Return the [X, Y] coordinate for the center point of the cell that contains the specified text.  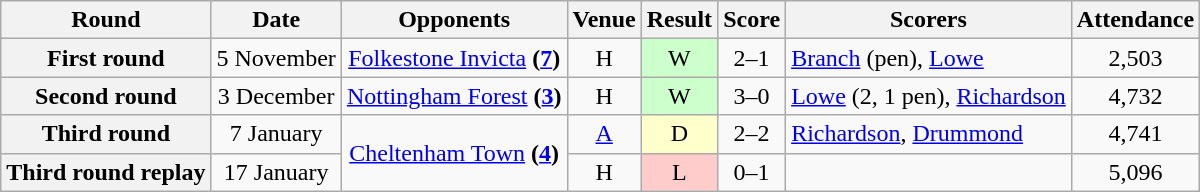
2–1 [752, 58]
4,741 [1135, 134]
Round [106, 20]
Opponents [454, 20]
Nottingham Forest (3) [454, 96]
Branch (pen), Lowe [929, 58]
Scorers [929, 20]
Cheltenham Town (4) [454, 153]
Attendance [1135, 20]
Score [752, 20]
7 January [276, 134]
Result [679, 20]
0–1 [752, 172]
3 December [276, 96]
2–2 [752, 134]
Lowe (2, 1 pen), Richardson [929, 96]
Third round [106, 134]
17 January [276, 172]
3–0 [752, 96]
Third round replay [106, 172]
L [679, 172]
Folkestone Invicta (7) [454, 58]
Venue [604, 20]
D [679, 134]
5 November [276, 58]
5,096 [1135, 172]
Date [276, 20]
Second round [106, 96]
4,732 [1135, 96]
Richardson, Drummond [929, 134]
2,503 [1135, 58]
First round [106, 58]
A [604, 134]
